Locate the cell with the specified text and output its (x, y) center coordinate. 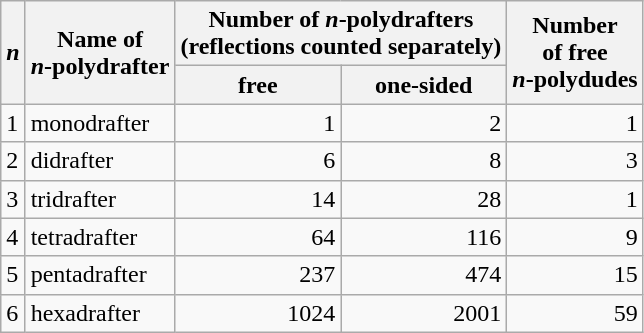
237 (258, 275)
5 (13, 275)
9 (575, 237)
Numberof freen-polydudes (575, 52)
8 (424, 161)
14 (258, 199)
474 (424, 275)
free (258, 85)
1024 (258, 313)
Name ofn-polydrafter (100, 52)
n (13, 52)
116 (424, 237)
Number of n-polydrafters(reflections counted separately) (341, 34)
tridrafter (100, 199)
59 (575, 313)
pentadrafter (100, 275)
2001 (424, 313)
monodrafter (100, 123)
one-sided (424, 85)
15 (575, 275)
4 (13, 237)
didrafter (100, 161)
hexadrafter (100, 313)
64 (258, 237)
28 (424, 199)
tetradrafter (100, 237)
